Determine the [x, y] coordinate at the center of the cell enclosing the given text.  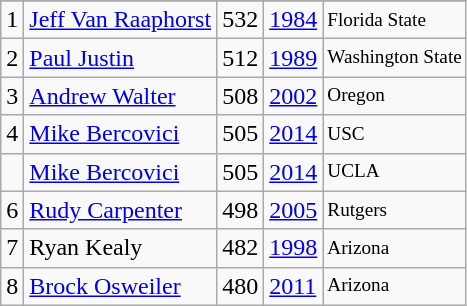
2 [12, 58]
2005 [294, 210]
480 [240, 286]
USC [395, 134]
Washington State [395, 58]
1984 [294, 20]
498 [240, 210]
UCLA [395, 172]
1998 [294, 248]
7 [12, 248]
2002 [294, 96]
6 [12, 210]
Ryan Kealy [120, 248]
Rudy Carpenter [120, 210]
508 [240, 96]
8 [12, 286]
2011 [294, 286]
Jeff Van Raaphorst [120, 20]
482 [240, 248]
532 [240, 20]
1989 [294, 58]
Rutgers [395, 210]
512 [240, 58]
Brock Osweiler [120, 286]
Florida State [395, 20]
4 [12, 134]
Andrew Walter [120, 96]
3 [12, 96]
Paul Justin [120, 58]
1 [12, 20]
Oregon [395, 96]
